Determine the [X, Y] coordinate at the center of the cell enclosing the given text.  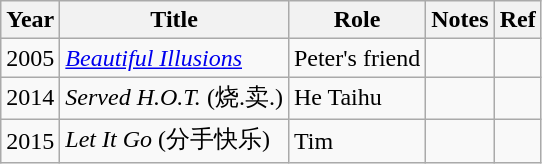
Let It Go (分手快乐) [174, 140]
Beautiful Illusions [174, 58]
Notes [460, 20]
Ref [518, 20]
2014 [30, 98]
2015 [30, 140]
Title [174, 20]
Tim [356, 140]
Role [356, 20]
Year [30, 20]
Peter's friend [356, 58]
He Taihu [356, 98]
2005 [30, 58]
Served H.O.T. (烧.卖.) [174, 98]
